Locate the cell with the specified text and output its [X, Y] center coordinate. 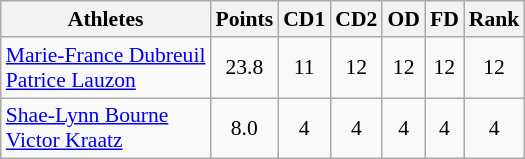
Marie-France DubreuilPatrice Lauzon [106, 68]
Shae-Lynn BourneVictor Kraatz [106, 128]
23.8 [244, 68]
Points [244, 19]
8.0 [244, 128]
11 [304, 68]
CD1 [304, 19]
CD2 [356, 19]
FD [444, 19]
Rank [494, 19]
Athletes [106, 19]
OD [404, 19]
